Find where the given text appears and provide that cell's center as (X, Y) coordinate. 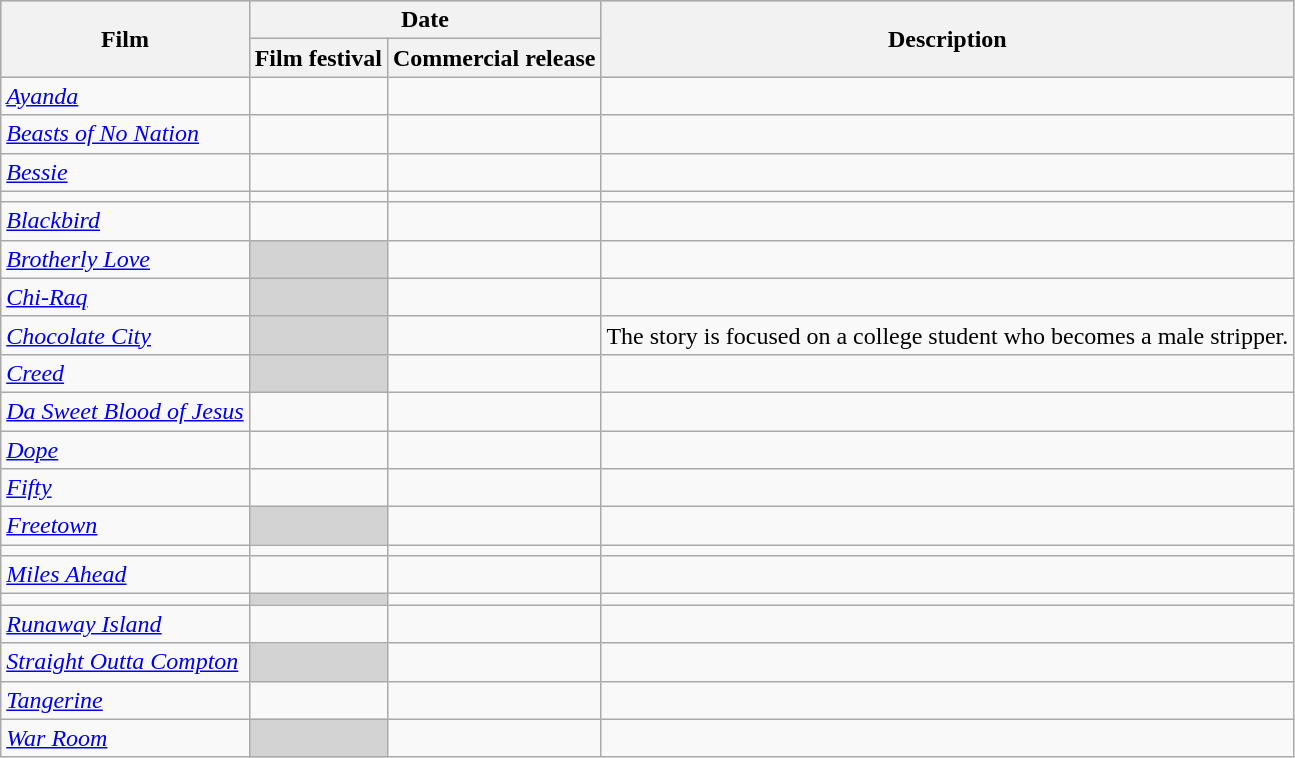
Straight Outta Compton (125, 662)
Chi-Raq (125, 297)
Description (948, 39)
Da Sweet Blood of Jesus (125, 411)
Runaway Island (125, 624)
Film festival (318, 58)
Dope (125, 449)
Ayanda (125, 96)
Date (425, 20)
Commercial release (494, 58)
Bessie (125, 172)
The story is focused on a college student who becomes a male stripper. (948, 335)
Miles Ahead (125, 575)
Creed (125, 373)
Freetown (125, 526)
Film (125, 39)
Blackbird (125, 221)
Fifty (125, 488)
Chocolate City (125, 335)
Brotherly Love (125, 259)
Beasts of No Nation (125, 134)
Tangerine (125, 700)
War Room (125, 738)
